Capture the cell that displays the provided text and extract its [X, Y] central coordinate. 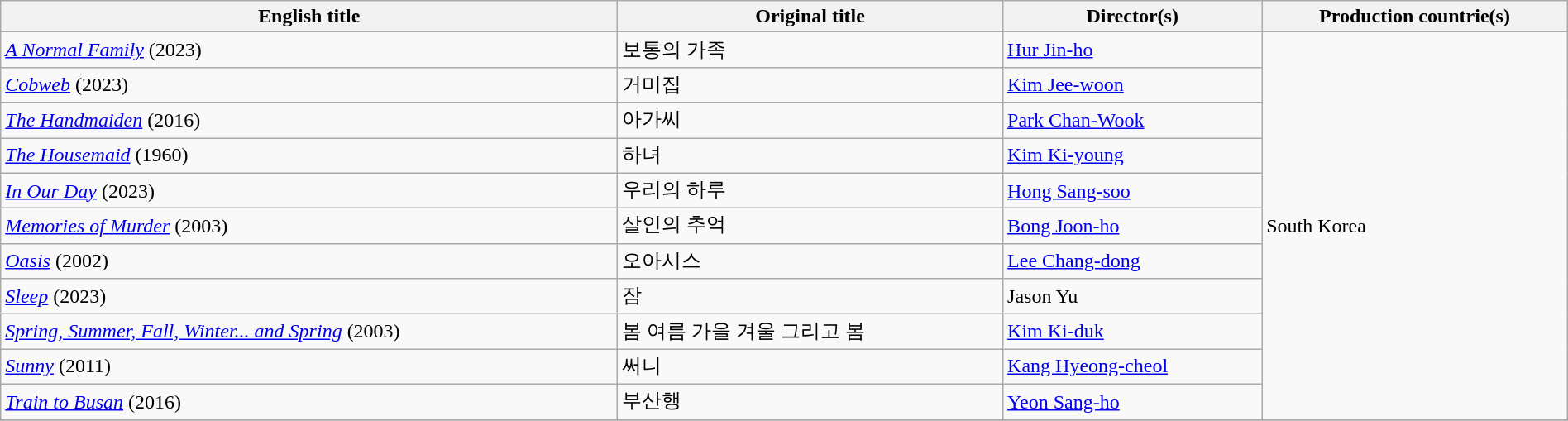
하녀 [810, 155]
Lee Chang-dong [1133, 261]
아가씨 [810, 121]
Oasis (2002) [309, 261]
English title [309, 17]
봄 여름 가을 겨울 그리고 봄 [810, 331]
오아시스 [810, 261]
Jason Yu [1133, 296]
거미집 [810, 84]
Sleep (2023) [309, 296]
South Korea [1415, 226]
Park Chan-Wook [1133, 121]
Yeon Sang-ho [1133, 402]
Train to Busan (2016) [309, 402]
Kim Ki-duk [1133, 331]
A Normal Family (2023) [309, 50]
Director(s) [1133, 17]
부산행 [810, 402]
The Handmaiden (2016) [309, 121]
Spring, Summer, Fall, Winter... and Spring (2003) [309, 331]
The Housemaid (1960) [309, 155]
써니 [810, 367]
Original title [810, 17]
Production countrie(s) [1415, 17]
Kim Jee-woon [1133, 84]
살인의 추억 [810, 227]
잠 [810, 296]
In Our Day (2023) [309, 190]
Hong Sang-soo [1133, 190]
Cobweb (2023) [309, 84]
보통의 가족 [810, 50]
Sunny (2011) [309, 367]
Hur Jin-ho [1133, 50]
우리의 하루 [810, 190]
Kim Ki-young [1133, 155]
Memories of Murder (2003) [309, 227]
Kang Hyeong-cheol [1133, 367]
Bong Joon-ho [1133, 227]
